Output the [x, y] coordinate of the center of the cell containing the given text.  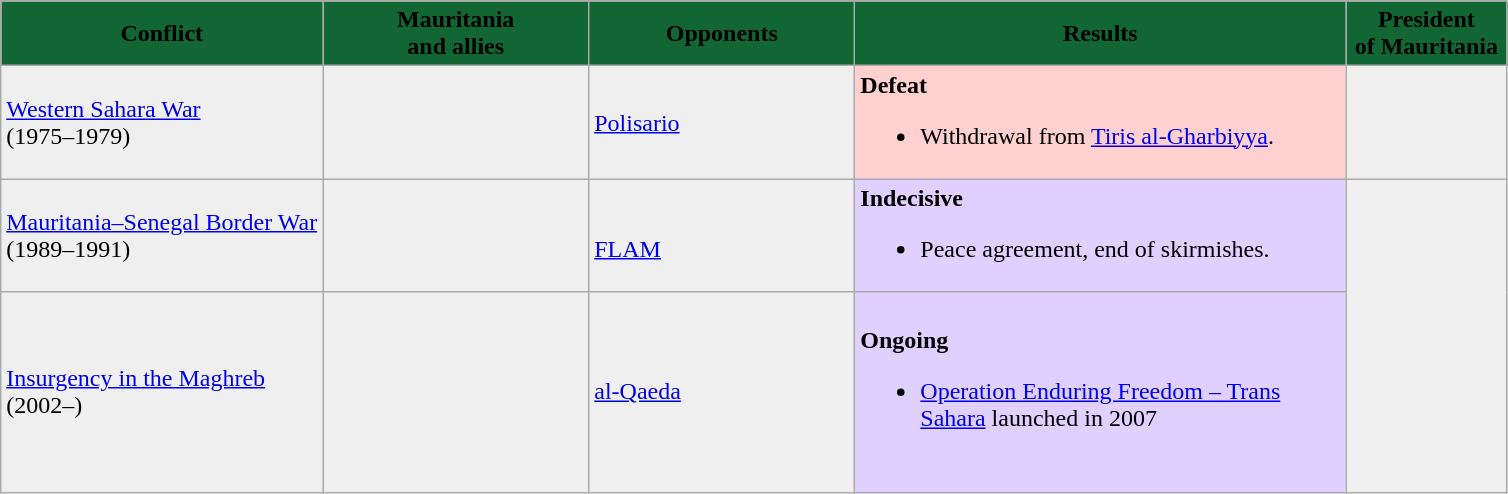
Western Sahara War(1975–1979) [162, 122]
President of Mauritania [1426, 34]
Mauritania–Senegal Border War(1989–1991) [162, 236]
Insurgency in the Maghreb(2002–) [162, 392]
Conflict [162, 34]
Mauritania and allies [456, 34]
FLAM [722, 236]
Polisario [722, 122]
OngoingOperation Enduring Freedom – Trans Sahara launched in 2007 [1100, 392]
al-Qaeda [722, 392]
DefeatWithdrawal from Tiris al-Gharbiyya. [1100, 122]
Opponents [722, 34]
IndecisivePeace agreement, end of skirmishes. [1100, 236]
Results [1100, 34]
